Pinpoint the cell where the given text exists, returning its [x, y] midpoint coordinate. 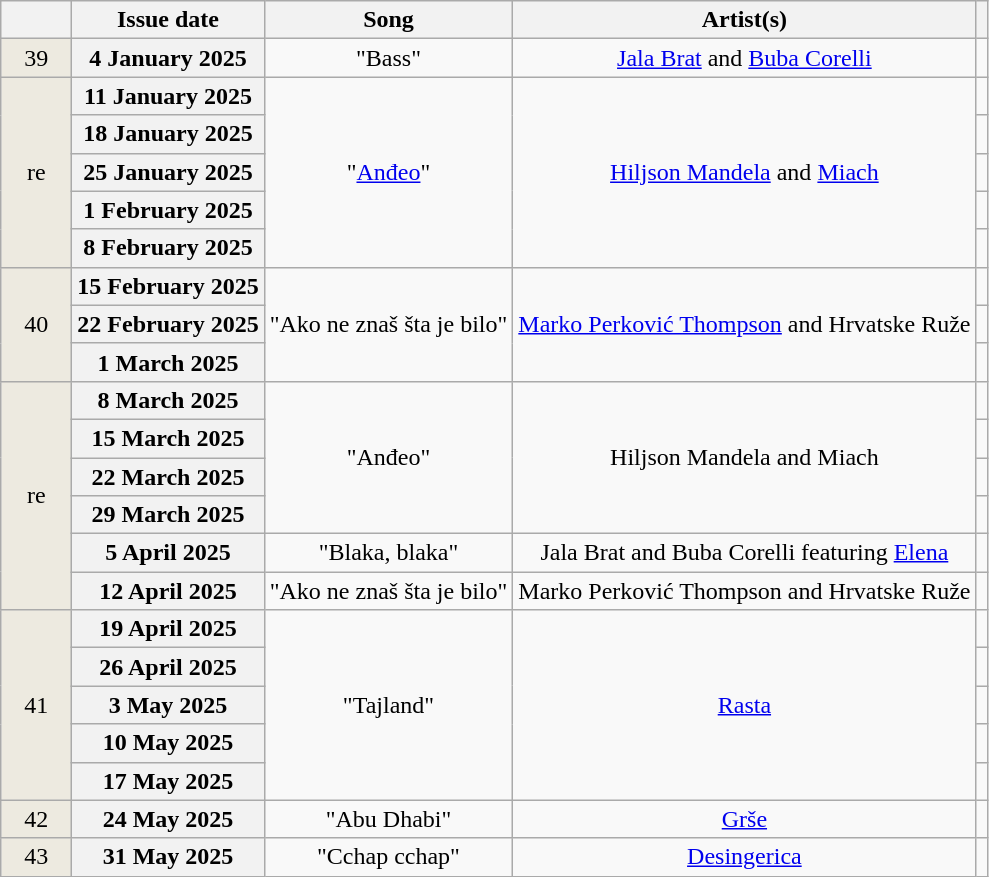
"Blaka, blaka" [388, 553]
1 March 2025 [168, 362]
4 January 2025 [168, 58]
40 [36, 324]
Grše [744, 819]
41 [36, 705]
26 April 2025 [168, 667]
Rasta [744, 705]
"Abu Dhabi" [388, 819]
8 February 2025 [168, 248]
"Bass" [388, 58]
Artist(s) [744, 20]
Issue date [168, 20]
25 January 2025 [168, 172]
"Cchap cchap" [388, 857]
8 March 2025 [168, 400]
22 February 2025 [168, 324]
Jala Brat and Buba Corelli featuring Elena [744, 553]
43 [36, 857]
17 May 2025 [168, 781]
31 May 2025 [168, 857]
5 April 2025 [168, 553]
11 January 2025 [168, 96]
22 March 2025 [168, 477]
29 March 2025 [168, 515]
1 February 2025 [168, 210]
19 April 2025 [168, 629]
12 April 2025 [168, 591]
39 [36, 58]
3 May 2025 [168, 705]
"Tajland" [388, 705]
10 May 2025 [168, 743]
Desingerica [744, 857]
Jala Brat and Buba Corelli [744, 58]
24 May 2025 [168, 819]
15 February 2025 [168, 286]
15 March 2025 [168, 438]
42 [36, 819]
Song [388, 20]
18 January 2025 [168, 134]
